Provide the (x, y) coordinate of the cell's center where the given text is located.  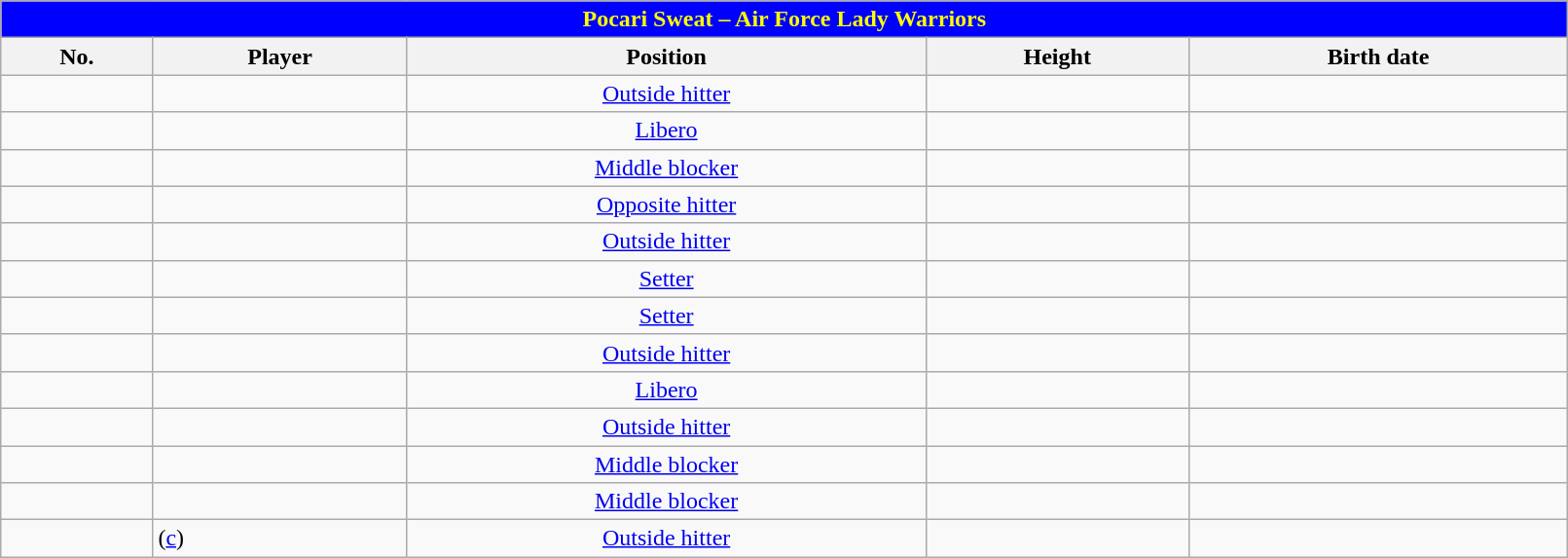
Opposite hitter (666, 205)
Player (280, 56)
Pocari Sweat – Air Force Lady Warriors (784, 19)
Birth date (1378, 56)
No. (77, 56)
(c) (280, 539)
Height (1057, 56)
Position (666, 56)
